For the text-containing cell, return its midpoint in (x, y) coordinate format. 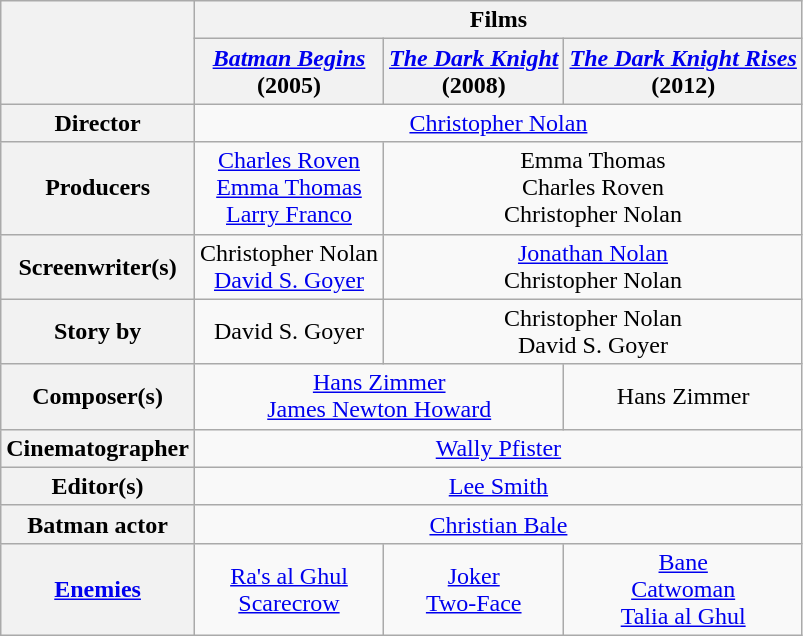
BaneCatwomanTalia al Ghul (683, 589)
Wally Pfister (498, 448)
Batman actor (98, 524)
Batman Begins(2005) (288, 72)
Charles RovenEmma ThomasLarry Franco (288, 188)
Composer(s) (98, 396)
Enemies (98, 589)
Hans Zimmer (683, 396)
Lee Smith (498, 486)
Story by (98, 332)
David S. Goyer (288, 332)
Hans ZimmerJames Newton Howard (378, 396)
The Dark Knight(2008) (474, 72)
Emma ThomasCharles RovenChristopher Nolan (594, 188)
Cinematographer (98, 448)
Christian Bale (498, 524)
Screenwriter(s) (98, 266)
JokerTwo-Face (474, 589)
Producers (98, 188)
Christopher Nolan (498, 123)
The Dark Knight Rises(2012) (683, 72)
Films (498, 20)
Editor(s) (98, 486)
Jonathan NolanChristopher Nolan (594, 266)
Director (98, 123)
Ra's al GhulScarecrow (288, 589)
